Identify which cell holds the provided text, then report its (x, y) central coordinate. 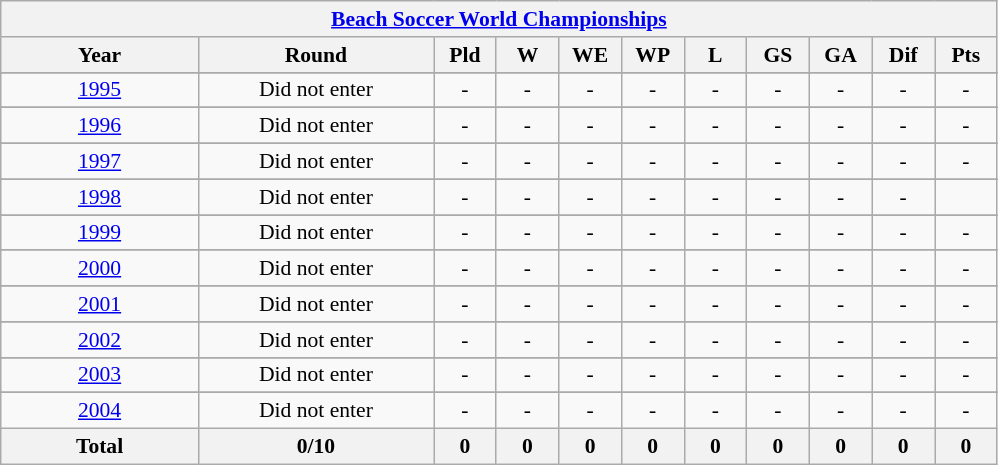
WE (590, 55)
Year (100, 55)
GA (840, 55)
Pld (466, 55)
L (716, 55)
Total (100, 447)
1998 (100, 197)
2004 (100, 411)
2000 (100, 269)
GS (778, 55)
Pts (966, 55)
2001 (100, 304)
0/10 (316, 447)
WP (652, 55)
Beach Soccer World Championships (499, 19)
Dif (904, 55)
2003 (100, 375)
1999 (100, 233)
Round (316, 55)
W (528, 55)
2002 (100, 340)
1996 (100, 126)
1995 (100, 90)
1997 (100, 162)
